Return the (X, Y) coordinate for the center point of the cell that contains the specified text.  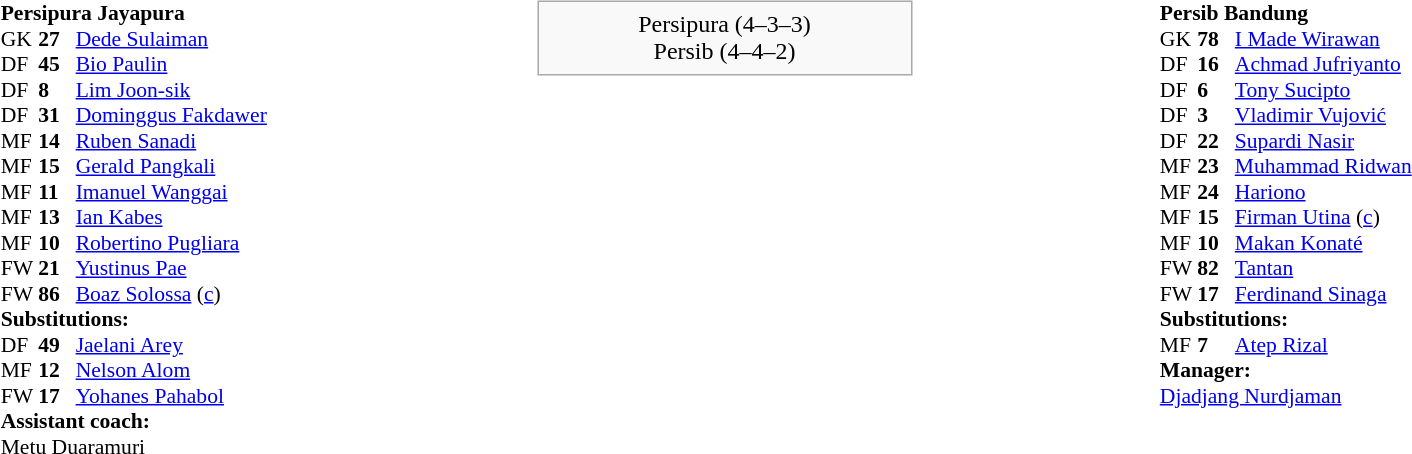
11 (57, 192)
82 (1216, 269)
3 (1216, 115)
24 (1216, 192)
78 (1216, 39)
Boaz Solossa (c) (172, 294)
Ruben Sanadi (172, 141)
Gerald Pangkali (172, 167)
Vladimir Vujović (1324, 115)
Imanuel Wanggai (172, 192)
6 (1216, 90)
Ian Kabes (172, 217)
Robertino Pugliara (172, 243)
22 (1216, 141)
Persib Bandung (1286, 13)
Achmad Jufriyanto (1324, 65)
Persipura (4–3–3) Persib (4–4–2) (724, 38)
27 (57, 39)
Manager: (1286, 371)
Dominggus Fakdawer (172, 115)
Yohanes Pahabol (172, 396)
Dede Sulaiman (172, 39)
23 (1216, 167)
Supardi Nasir (1324, 141)
Yustinus Pae (172, 269)
Tony Sucipto (1324, 90)
45 (57, 65)
Atep Rizal (1324, 345)
12 (57, 371)
8 (57, 90)
Nelson Alom (172, 371)
Makan Konaté (1324, 243)
I Made Wirawan (1324, 39)
21 (57, 269)
Hariono (1324, 192)
Bio Paulin (172, 65)
49 (57, 345)
Assistant coach: (134, 421)
31 (57, 115)
Persipura Jayapura (134, 13)
14 (57, 141)
13 (57, 217)
Jaelani Arey (172, 345)
7 (1216, 345)
Djadjang Nurdjaman (1286, 396)
Tantan (1324, 269)
86 (57, 294)
Lim Joon-sik (172, 90)
Muhammad Ridwan (1324, 167)
Ferdinand Sinaga (1324, 294)
16 (1216, 65)
Firman Utina (c) (1324, 217)
